For the text-containing cell, return its midpoint in (X, Y) coordinate format. 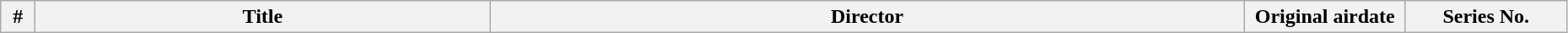
Title (263, 17)
Director (867, 17)
# (19, 17)
Series No. (1486, 17)
Original airdate (1324, 17)
